Capture the cell that displays the provided text and extract its (x, y) central coordinate. 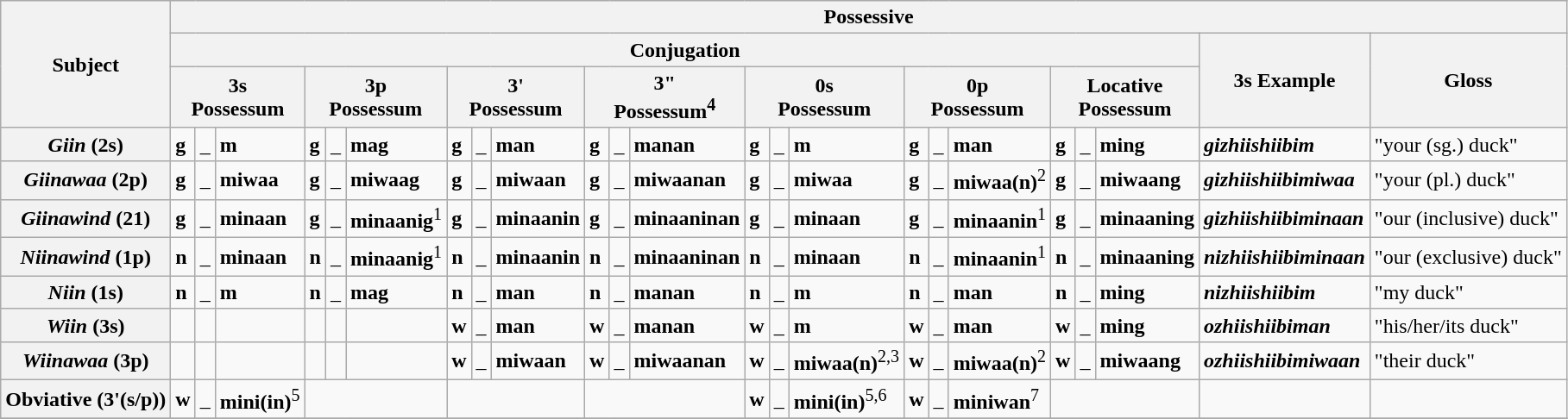
"his/her/its duck" (1468, 325)
ozhiishiibiman (1284, 325)
Wiinawaa (3p) (86, 360)
nizhiishiibim (1284, 292)
gizhiishiibim (1284, 144)
3sPossessum (238, 97)
"their duck" (1468, 360)
Subject (86, 65)
0pPossessum (978, 97)
3s Example (1284, 81)
LocativePossessum (1125, 97)
Obviative (3'(s/p)) (86, 400)
0sPossessum (825, 97)
Giin (2s) (86, 144)
miniwan7 (999, 400)
3"Possessum4 (664, 97)
mini(in)5 (260, 400)
"your (sg.) duck" (1468, 144)
Giinawaa (2p) (86, 179)
gizhiishiibiminaan (1284, 219)
"our (exclusive) duck" (1468, 257)
"our (inclusive) duck" (1468, 219)
Niin (1s) (86, 292)
"your (pl.) duck" (1468, 179)
Conjugation (685, 50)
miwaag (397, 179)
gizhiishiibimiwaa (1284, 179)
"my duck" (1468, 292)
miwaa(n)2,3 (846, 360)
Giinawind (21) (86, 219)
nizhiishiibiminaan (1284, 257)
3pPossessum (376, 97)
ozhiishiibimiwaan (1284, 360)
Gloss (1468, 81)
3'Possessum (516, 97)
mini(in)5,6 (846, 400)
Possessive (868, 17)
Wiin (3s) (86, 325)
Niinawind (1p) (86, 257)
